Extract the [X, Y] coordinate from the center of the cell holding the provided text.  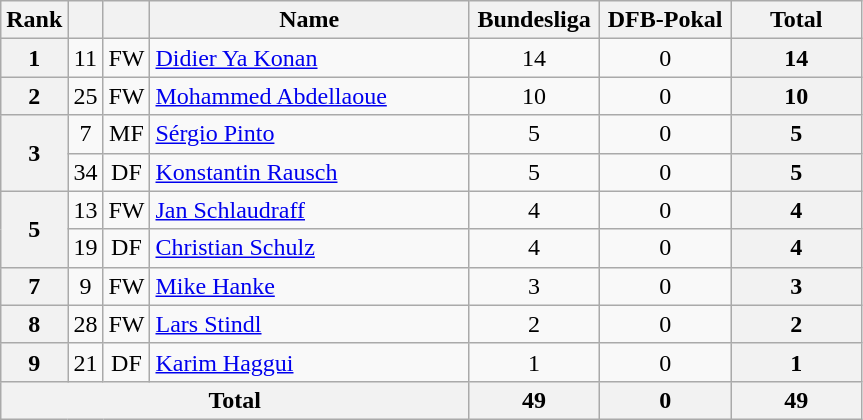
Mohammed Abdellaoue [310, 96]
Name [310, 20]
Mike Hanke [310, 286]
25 [86, 96]
Jan Schlaudraff [310, 210]
34 [86, 172]
21 [86, 362]
Bundesliga [534, 20]
Konstantin Rausch [310, 172]
DFB-Pokal [666, 20]
Karim Haggui [310, 362]
8 [34, 324]
Christian Schulz [310, 248]
13 [86, 210]
19 [86, 248]
28 [86, 324]
MF [126, 134]
Rank [34, 20]
Sérgio Pinto [310, 134]
Lars Stindl [310, 324]
11 [86, 58]
Didier Ya Konan [310, 58]
